For the text-containing cell, return its midpoint in (x, y) coordinate format. 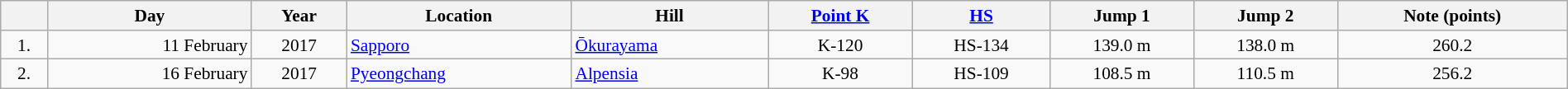
Jump 2 (1265, 16)
Jump 1 (1122, 16)
K-120 (840, 45)
138.0 m (1265, 45)
Year (299, 16)
108.5 m (1122, 74)
HS-134 (982, 45)
260.2 (1452, 45)
1. (25, 45)
11 February (149, 45)
110.5 m (1265, 74)
Pyeongchang (459, 74)
Sapporo (459, 45)
Day (149, 16)
Location (459, 16)
K-98 (840, 74)
Ōkurayama (669, 45)
16 February (149, 74)
Hill (669, 16)
Point K (840, 16)
256.2 (1452, 74)
2. (25, 74)
Alpensia (669, 74)
Note (points) (1452, 16)
HS-109 (982, 74)
139.0 m (1122, 45)
HS (982, 16)
